Search for the cell housing the specified text and yield its [X, Y] center coordinate. 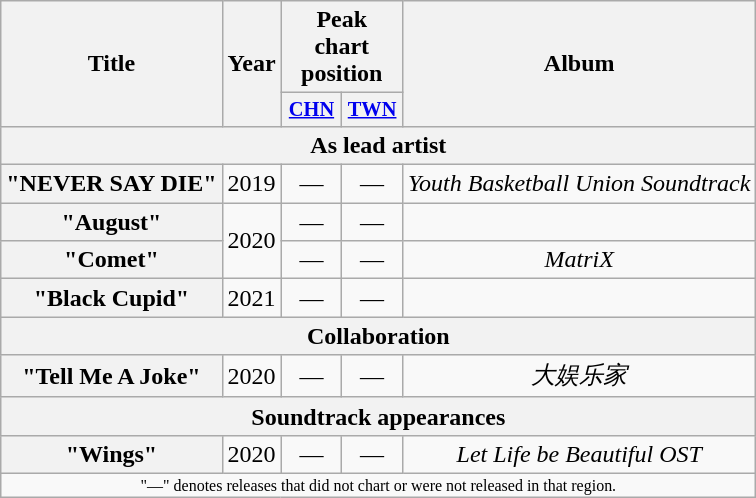
Collaboration [378, 336]
"Wings" [112, 454]
"NEVER SAY DIE" [112, 184]
TWN [372, 110]
Year [252, 64]
CHN [312, 110]
大娱乐家 [579, 376]
Title [112, 64]
MatriX [579, 260]
"Comet" [112, 260]
"Tell Me A Joke" [112, 376]
2021 [252, 298]
Youth Basketball Union Soundtrack [579, 184]
"August" [112, 222]
"Black Cupid" [112, 298]
Let Life be Beautiful OST [579, 454]
2019 [252, 184]
Album [579, 64]
"—" denotes releases that did not chart or were not released in that region. [378, 486]
Peak chart position [342, 47]
Soundtrack appearances [378, 416]
As lead artist [378, 145]
